From the cell containing the given text, extract its center point as [X, Y] coordinate. 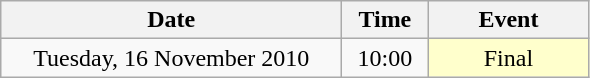
Tuesday, 16 November 2010 [172, 58]
Date [172, 20]
Event [508, 20]
10:00 [385, 58]
Final [508, 58]
Time [385, 20]
